From the cell containing the given text, extract its center point as [X, Y] coordinate. 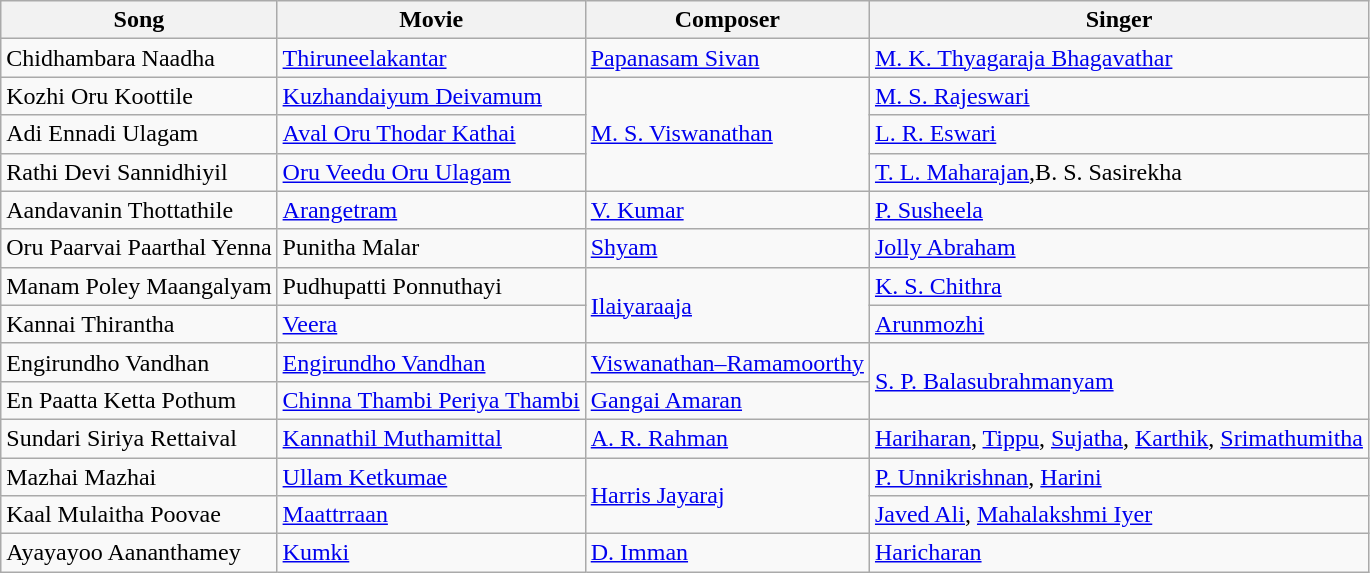
Ilaiyaraaja [727, 305]
Javed Ali, Mahalakshmi Iyer [1118, 515]
Kaal Mulaitha Poovae [139, 515]
Thiruneelakantar [431, 58]
Adi Ennadi Ulagam [139, 134]
Shyam [727, 248]
Maattrraan [431, 515]
Aval Oru Thodar Kathai [431, 134]
Punitha Malar [431, 248]
Hariharan, Tippu, Sujatha, Karthik, Srimathumitha [1118, 438]
Veera [431, 324]
Oru Paarvai Paarthal Yenna [139, 248]
V. Kumar [727, 210]
Harris Jayaraj [727, 496]
Manam Poley Maangalyam [139, 286]
M. S. Viswanathan [727, 134]
Papanasam Sivan [727, 58]
Sundari Siriya Rettaival [139, 438]
Singer [1118, 20]
Jolly Abraham [1118, 248]
Kuzhandaiyum Deivamum [431, 96]
Ayayayoo Aananthamey [139, 553]
A. R. Rahman [727, 438]
Arangetram [431, 210]
Chinna Thambi Periya Thambi [431, 400]
Mazhai Mazhai [139, 477]
Composer [727, 20]
D. Imman [727, 553]
M. K. Thyagaraja Bhagavathar [1118, 58]
M. S. Rajeswari [1118, 96]
K. S. Chithra [1118, 286]
Aandavanin Thottathile [139, 210]
Pudhupatti Ponnuthayi [431, 286]
Chidhambara Naadha [139, 58]
Song [139, 20]
Kumki [431, 553]
Rathi Devi Sannidhiyil [139, 172]
Ullam Ketkumae [431, 477]
Kannathil Muthamittal [431, 438]
Kannai Thirantha [139, 324]
Haricharan [1118, 553]
S. P. Balasubrahmanyam [1118, 381]
P. Unnikrishnan, Harini [1118, 477]
Viswanathan–Ramamoorthy [727, 362]
T. L. Maharajan,B. S. Sasirekha [1118, 172]
L. R. Eswari [1118, 134]
Oru Veedu Oru Ulagam [431, 172]
Movie [431, 20]
Gangai Amaran [727, 400]
Arunmozhi [1118, 324]
P. Susheela [1118, 210]
En Paatta Ketta Pothum [139, 400]
Kozhi Oru Koottile [139, 96]
